For the text-containing cell, return its midpoint in (X, Y) coordinate format. 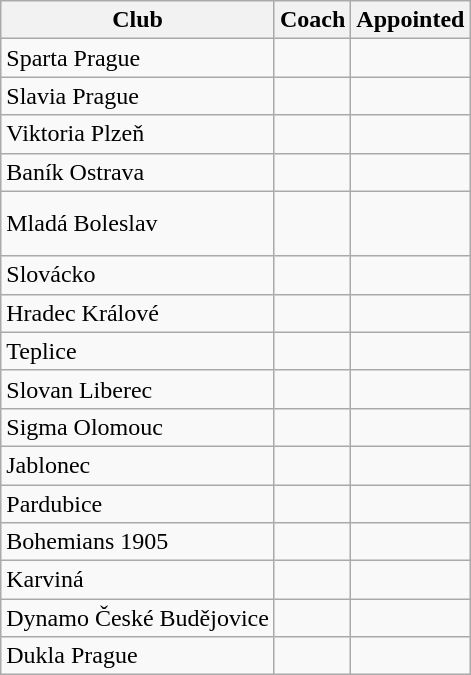
Slavia Prague (138, 96)
Appointed (410, 20)
Jablonec (138, 465)
Club (138, 20)
Pardubice (138, 503)
Bohemians 1905 (138, 542)
Dukla Prague (138, 656)
Teplice (138, 351)
Sparta Prague (138, 58)
Mladá Boleslav (138, 224)
Slovácko (138, 275)
Hradec Králové (138, 313)
Karviná (138, 580)
Slovan Liberec (138, 389)
Sigma Olomouc (138, 427)
Viktoria Plzeň (138, 134)
Coach (312, 20)
Dynamo České Budějovice (138, 618)
Baník Ostrava (138, 172)
